From the cell containing the given text, extract its center point as (x, y) coordinate. 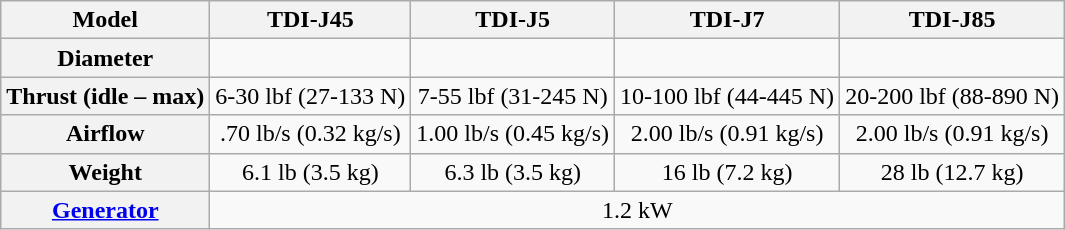
20-200 lbf (88-890 N) (952, 96)
6.3 lb (3.5 kg) (513, 172)
.70 lb/s (0.32 kg/s) (310, 134)
6.1 lb (3.5 kg) (310, 172)
Model (106, 20)
7-55 lbf (31-245 N) (513, 96)
10-100 lbf (44-445 N) (728, 96)
TDI-J85 (952, 20)
TDI-J7 (728, 20)
Weight (106, 172)
6-30 lbf (27-133 N) (310, 96)
Diameter (106, 58)
Airflow (106, 134)
Generator (106, 210)
1.2 kW (638, 210)
TDI-J5 (513, 20)
28 lb (12.7 kg) (952, 172)
Thrust (idle – max) (106, 96)
16 lb (7.2 kg) (728, 172)
1.00 lb/s (0.45 kg/s) (513, 134)
TDI-J45 (310, 20)
